Return the [x, y] coordinate for the center point of the cell that contains the specified text.  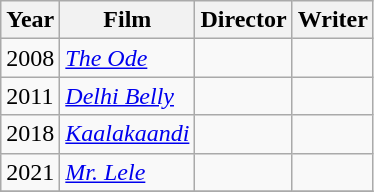
2011 [30, 96]
Director [244, 20]
Film [128, 20]
The Ode [128, 58]
Kaalakaandi [128, 134]
2021 [30, 172]
Writer [332, 20]
Delhi Belly [128, 96]
2018 [30, 134]
2008 [30, 58]
Year [30, 20]
Mr. Lele [128, 172]
